Capture the cell that displays the provided text and extract its [X, Y] central coordinate. 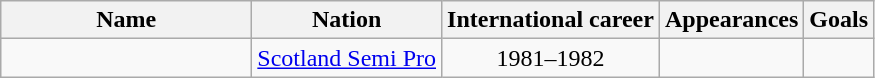
1981–1982 [551, 58]
International career [551, 20]
Goals [839, 20]
Appearances [731, 20]
Name [126, 20]
Nation [347, 20]
Scotland Semi Pro [347, 58]
